From the cell containing the given text, extract its center point as [X, Y] coordinate. 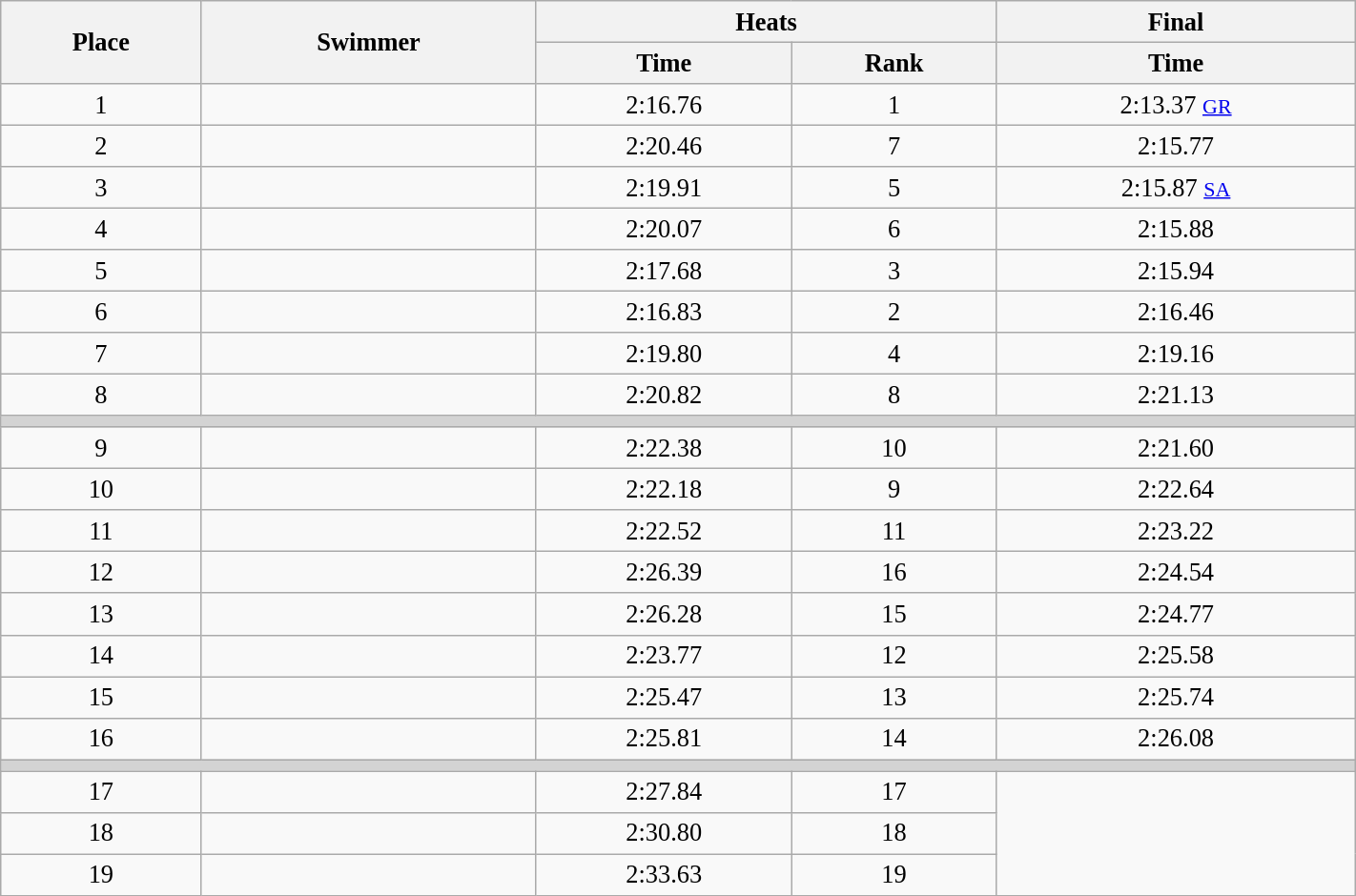
2:26.28 [664, 614]
2:22.52 [664, 531]
2:16.83 [664, 312]
2:25.74 [1176, 697]
Swimmer [368, 42]
2:15.87 SA [1176, 188]
2:25.81 [664, 739]
2:24.54 [1176, 572]
Heats [767, 21]
Final [1176, 21]
2:24.77 [1176, 614]
2:22.18 [664, 489]
2:13.37 GR [1176, 104]
2:15.88 [1176, 229]
2:21.13 [1176, 395]
2:33.63 [664, 874]
2:30.80 [664, 833]
2:22.64 [1176, 489]
2:26.39 [664, 572]
2:22.38 [664, 448]
2:19.80 [664, 354]
2:25.58 [1176, 656]
Place [101, 42]
2:16.76 [664, 104]
2:20.46 [664, 146]
2:20.07 [664, 229]
2:15.77 [1176, 146]
2:23.22 [1176, 531]
2:25.47 [664, 697]
2:21.60 [1176, 448]
2:27.84 [664, 791]
2:20.82 [664, 395]
2:17.68 [664, 271]
2:16.46 [1176, 312]
2:19.16 [1176, 354]
2:23.77 [664, 656]
2:26.08 [1176, 739]
2:15.94 [1176, 271]
Rank [894, 63]
2:19.91 [664, 188]
